Output the [x, y] coordinate of the center of the cell containing the given text.  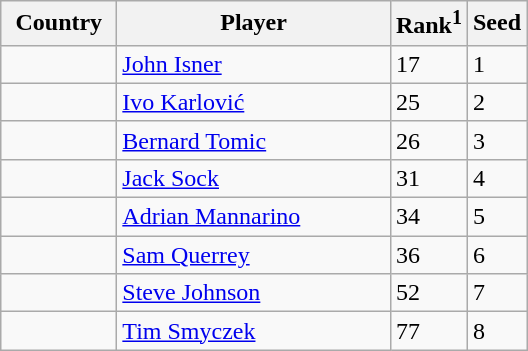
17 [428, 64]
5 [496, 217]
3 [496, 140]
8 [496, 331]
7 [496, 293]
Steve Johnson [254, 293]
34 [428, 217]
4 [496, 178]
Jack Sock [254, 178]
1 [496, 64]
2 [496, 102]
Bernard Tomic [254, 140]
Adrian Mannarino [254, 217]
25 [428, 102]
52 [428, 293]
Country [59, 24]
Seed [496, 24]
Sam Querrey [254, 255]
John Isner [254, 64]
36 [428, 255]
Tim Smyczek [254, 331]
Ivo Karlović [254, 102]
Player [254, 24]
Rank1 [428, 24]
26 [428, 140]
77 [428, 331]
6 [496, 255]
31 [428, 178]
